Capture the cell that displays the provided text and extract its [X, Y] central coordinate. 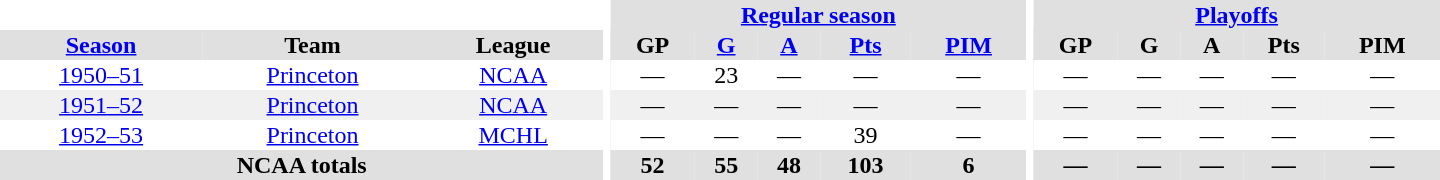
48 [790, 165]
103 [866, 165]
League [513, 45]
23 [726, 75]
52 [652, 165]
NCAA totals [302, 165]
Regular season [818, 15]
Playoffs [1236, 15]
55 [726, 165]
1950–51 [101, 75]
1952–53 [101, 135]
6 [968, 165]
MCHL [513, 135]
1951–52 [101, 105]
Team [312, 45]
39 [866, 135]
Season [101, 45]
